Provide the (x, y) coordinate of the cell's center where the given text is located.  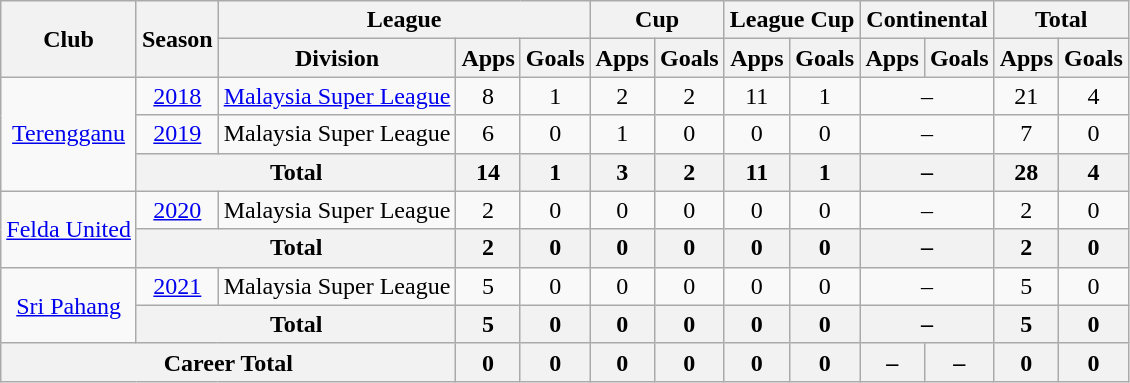
Terengganu (69, 134)
Season (177, 39)
Continental (927, 20)
28 (1026, 172)
League Cup (792, 20)
14 (488, 172)
Sri Pahang (69, 305)
Cup (657, 20)
7 (1026, 134)
2019 (177, 134)
2020 (177, 210)
2018 (177, 96)
League (404, 20)
8 (488, 96)
6 (488, 134)
Career Total (228, 362)
3 (622, 172)
Club (69, 39)
21 (1026, 96)
Division (337, 58)
Felda United (69, 229)
2021 (177, 286)
